Pinpoint the cell where the given text exists, returning its [x, y] midpoint coordinate. 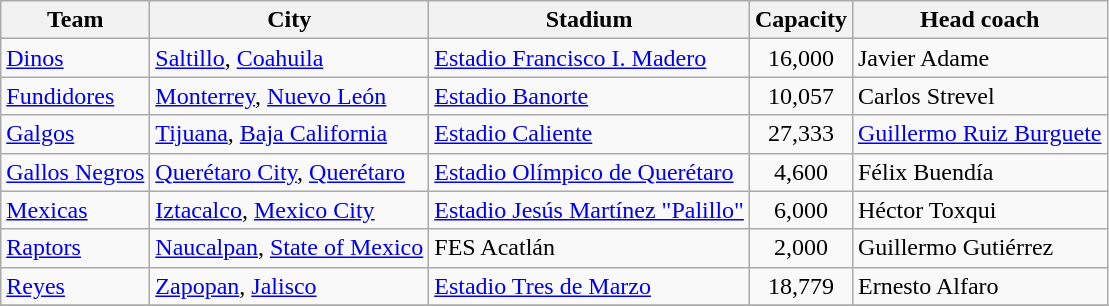
Héctor Toxqui [980, 210]
Estadio Olímpico de Querétaro [590, 172]
Carlos Strevel [980, 96]
Estadio Caliente [590, 134]
Estadio Francisco I. Madero [590, 58]
2,000 [800, 248]
Querétaro City, Querétaro [290, 172]
18,779 [800, 286]
Javier Adame [980, 58]
Zapopan, Jalisco [290, 286]
Fundidores [76, 96]
Dinos [76, 58]
27,333 [800, 134]
Estadio Banorte [590, 96]
Raptors [76, 248]
16,000 [800, 58]
Ernesto Alfaro [980, 286]
Estadio Jesús Martínez "Palillo" [590, 210]
Mexicas [76, 210]
Guillermo Ruiz Burguete [980, 134]
Reyes [76, 286]
Naucalpan, State of Mexico [290, 248]
City [290, 20]
6,000 [800, 210]
Galgos [76, 134]
Gallos Negros [76, 172]
FES Acatlán [590, 248]
4,600 [800, 172]
10,057 [800, 96]
Tijuana, Baja California [290, 134]
Guillermo Gutiérrez [980, 248]
Team [76, 20]
Iztacalco, Mexico City [290, 210]
Félix Buendía [980, 172]
Estadio Tres de Marzo [590, 286]
Head coach [980, 20]
Saltillo, Coahuila [290, 58]
Monterrey, Nuevo León [290, 96]
Stadium [590, 20]
Capacity [800, 20]
